Locate the cell with the specified text and output its (X, Y) center coordinate. 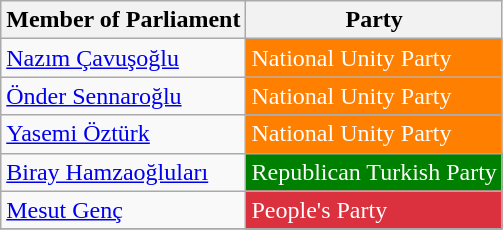
People's Party (374, 210)
Mesut Genç (124, 210)
Önder Sennaroğlu (124, 96)
Party (374, 20)
Yasemi Öztürk (124, 134)
Republican Turkish Party (374, 172)
Biray Hamzaoğluları (124, 172)
Member of Parliament (124, 20)
Nazım Çavuşoğlu (124, 58)
